From the cell containing the given text, extract its center point as [X, Y] coordinate. 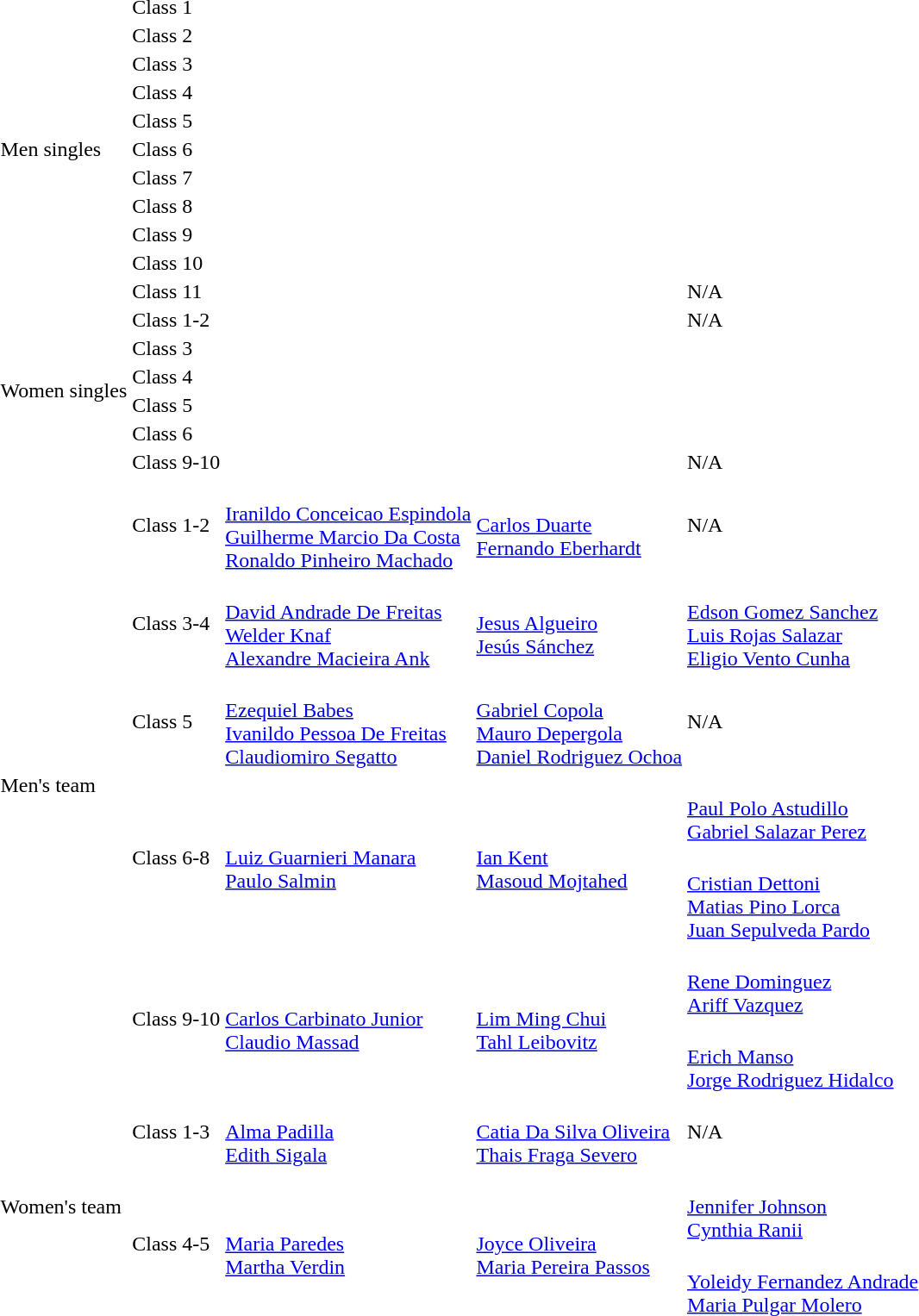
Luiz Guarnieri ManaraPaulo Salmin [348, 858]
Class 10 [176, 263]
Ian KentMasoud Mojtahed [579, 858]
Carlos DuarteFernando Eberhardt [579, 526]
David Andrade De FreitasWelder Knaf Alexandre Macieira Ank [348, 624]
Class 9 [176, 234]
Jesus AlgueiroJesús Sánchez [579, 624]
Carlos Carbinato JuniorClaudio Massad [348, 1019]
Class 6-8 [176, 858]
Class 3-4 [176, 624]
Class 2 [176, 35]
Class 1-3 [176, 1132]
Alma PadillaEdith Sigala [348, 1132]
Class 8 [176, 206]
Catia Da Silva OliveiraThais Fraga Severo [579, 1132]
Iranildo Conceicao EspindolaGuilherme Marcio Da CostaRonaldo Pinheiro Machado [348, 526]
Ezequiel BabesIvanildo Pessoa De FreitasClaudiomiro Segatto [348, 722]
Lim Ming ChuiTahl Leibovitz [579, 1019]
Class 11 [176, 291]
Class 7 [176, 178]
Gabriel CopolaMauro DepergolaDaniel Rodriguez Ochoa [579, 722]
